Detect which cell encompasses the target text, then output its [x, y] center coordinate. 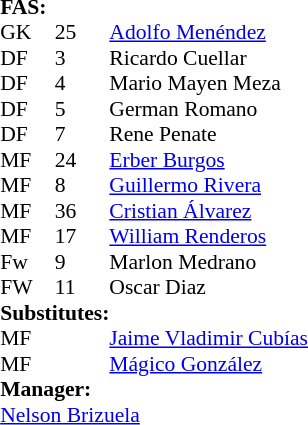
Ricardo Cuellar [208, 58]
Adolfo Menéndez [208, 33]
Erber Burgos [208, 160]
Mario Mayen Meza [208, 83]
7 [82, 135]
Cristian Álvarez [208, 211]
24 [82, 160]
Marlon Medrano [208, 262]
9 [82, 262]
Jaime Vladimir Cubías [208, 339]
25 [82, 33]
4 [82, 83]
Manager: [154, 389]
GK [28, 33]
36 [82, 211]
Guillermo Rivera [208, 185]
FW [28, 287]
5 [82, 109]
17 [82, 237]
German Romano [208, 109]
William Renderos [208, 237]
3 [82, 58]
Mágico González [208, 364]
11 [82, 287]
8 [82, 185]
Substitutes: [54, 313]
Rene Penate [208, 135]
Oscar Diaz [208, 287]
Fw [28, 262]
